Search for the cell housing the specified text and yield its (x, y) center coordinate. 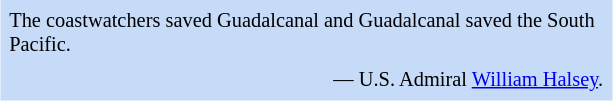
The coastwatchers saved Guadalcanal and Guadalcanal saved the South Pacific. (306, 34)
— U.S. Admiral William Halsey. (306, 80)
